Provide the [x, y] coordinate of the cell's center where the given text is located.  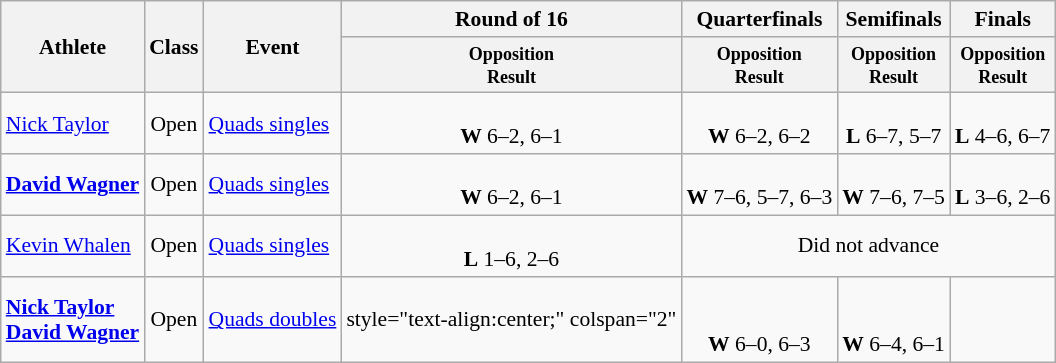
Round of 16 [511, 19]
Finals [1002, 19]
W 6–2, 6–2 [759, 124]
Did not advance [868, 246]
L 6–7, 5–7 [894, 124]
David Wagner [72, 184]
Quarterfinals [759, 19]
Semifinals [894, 19]
W 7–6, 7–5 [894, 184]
W 7–6, 5–7, 6–3 [759, 184]
Kevin Whalen [72, 246]
L 4–6, 6–7 [1002, 124]
Athlete [72, 47]
Nick Taylor [72, 124]
W 6–4, 6–1 [894, 320]
style="text-align:center;" colspan="2" [511, 320]
Quads doubles [273, 320]
L 3–6, 2–6 [1002, 184]
Event [273, 47]
L 1–6, 2–6 [511, 246]
Nick Taylor David Wagner [72, 320]
Class [174, 47]
W 6–0, 6–3 [759, 320]
